Find where the given text appears and provide that cell's center as [x, y] coordinate. 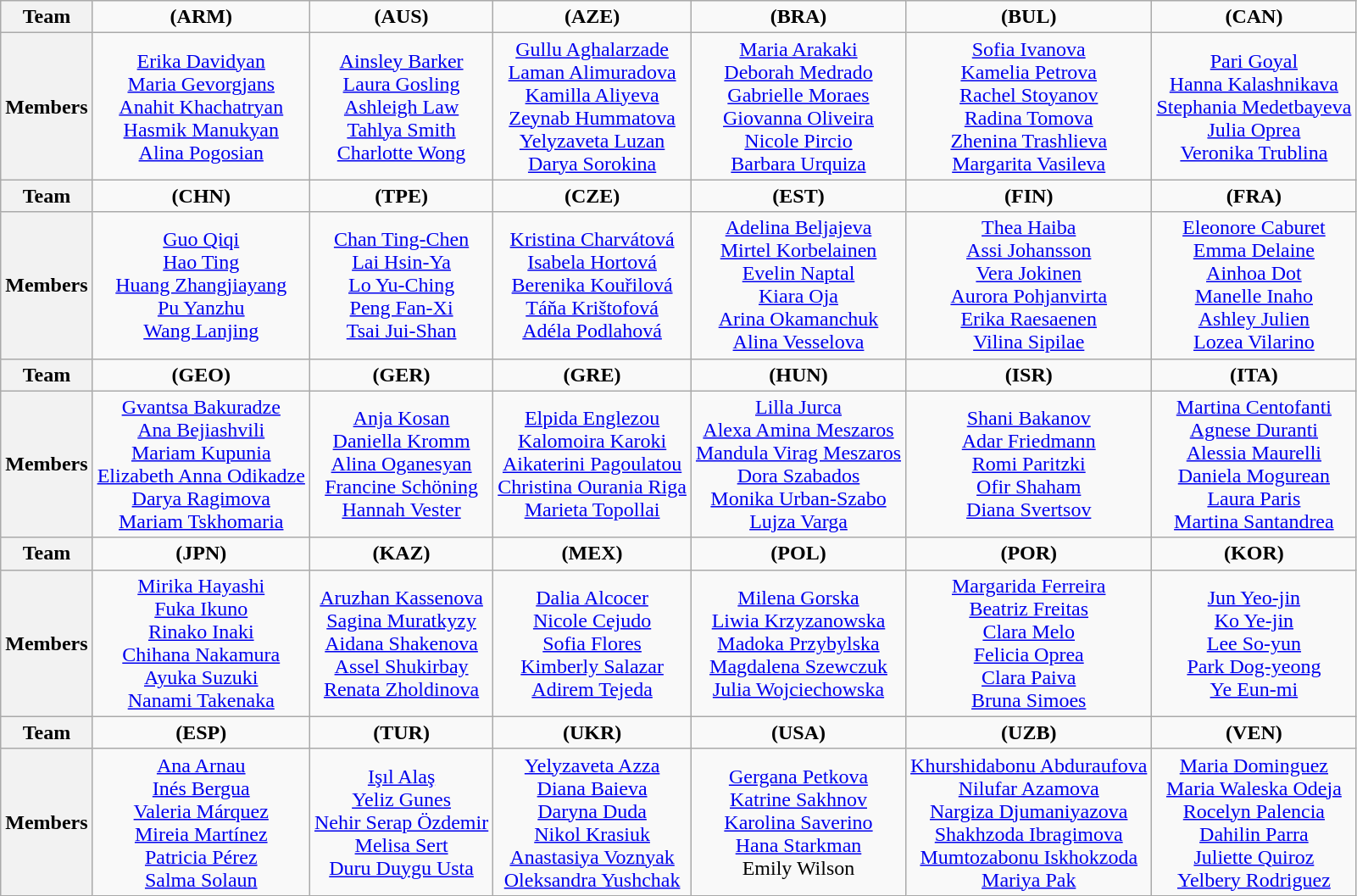
Maria ArakakiDeborah MedradoGabrielle MoraesGiovanna Oliveira Nicole PircioBarbara Urquiza [798, 107]
(JPN) [201, 554]
(POL) [798, 554]
Chan Ting-ChenLai Hsin-YaLo Yu-ChingPeng Fan-XiTsai Jui-Shan [401, 285]
Anja KosanDaniella KrommAlina OganesyanFrancine SchöningHannah Vester [401, 465]
(VEN) [1254, 732]
(ISR) [1029, 375]
(EST) [798, 196]
Adelina BeljajevaMirtel KorbelainenEvelin NaptalKiara OjaArina OkamanchukAlina Vesselova [798, 285]
Eleonore CaburetEmma DelaineAinhoa DotManelle InahoAshley JulienLozea Vilarino [1254, 285]
Jun Yeo-jinKo Ye-jinLee So-yunPark Dog-yeongYe Eun-mi [1254, 643]
(CHN) [201, 196]
(UKR) [592, 732]
(TPE) [401, 196]
(CAN) [1254, 17]
Gullu AghalarzadeLaman AlimuradovaKamilla AliyevaZeynab HummatovaYelyzaveta LuzanDarya Sorokina [592, 107]
Maria DominguezMaria Waleska OdejaRocelyn PalenciaDahilin ParraJuliette QuirozYelbery Rodriguez [1254, 822]
(TUR) [401, 732]
Margarida FerreiraBeatriz FreitasClara MeloFelicia OpreaClara PaivaBruna Simoes [1029, 643]
(GEO) [201, 375]
Aruzhan KassenovaSagina MuratkyzyAidana ShakenovaAssel ShukirbayRenata Zholdinova [401, 643]
Erika DavidyanMaria GevorgjansAnahit KhachatryanHasmik ManukyanAlina Pogosian [201, 107]
Sofia IvanovaKamelia PetrovaRachel StoyanovRadina TomovaZhenina TrashlievaMargarita Vasileva [1029, 107]
Guo QiqiHao TingHuang ZhangjiayangPu YanzhuWang Lanjing [201, 285]
(ARM) [201, 17]
(GER) [401, 375]
Lilla JurcaAlexa Amina MeszarosMandula Virag MeszarosDora SzabadosMonika Urban-SzaboLujza Varga [798, 465]
(CZE) [592, 196]
Elpida EnglezouKalomoira KarokiAikaterini PagoulatouChristina Ourania RigaMarieta Topollai [592, 465]
Gvantsa BakuradzeAna BejiashviliMariam KupuniaElizabeth Anna OdikadzeDarya RagimovaMariam Tskhomaria [201, 465]
Işıl AlaşYeliz GunesNehir Serap ÖzdemirMelisa SertDuru Duygu Usta [401, 822]
Pari GoyalHanna KalashnikavaStephania MedetbayevaJulia OpreaVeronika Trublina [1254, 107]
(USA) [798, 732]
(KOR) [1254, 554]
(BUL) [1029, 17]
Kristina CharvátováIsabela HortováBerenika KouřilováTáňa KrištofováAdéla Podlahová [592, 285]
(MEX) [592, 554]
(GRE) [592, 375]
(FRA) [1254, 196]
Milena GorskaLiwia KrzyzanowskaMadoka PrzybylskaMagdalena SzewczukJulia Wojciechowska [798, 643]
(POR) [1029, 554]
(AZE) [592, 17]
(KAZ) [401, 554]
Shani BakanovAdar FriedmannRomi ParitzkiOfir ShahamDiana Svertsov [1029, 465]
Yelyzaveta AzzaDiana BaievaDaryna DudaNikol KrasiukAnastasiya VoznyakOleksandra Yushchak [592, 822]
(FIN) [1029, 196]
Dalia AlcocerNicole CejudoSofia FloresKimberly SalazarAdirem Tejeda [592, 643]
(UZB) [1029, 732]
(AUS) [401, 17]
Mirika HayashiFuka IkunoRinako InakiChihana NakamuraAyuka SuzukiNanami Takenaka [201, 643]
(ESP) [201, 732]
Martina CentofantiAgnese DurantiAlessia MaurelliDaniela MogureanLaura ParisMartina Santandrea [1254, 465]
Ana ArnauInés BerguaValeria MárquezMireia MartínezPatricia PérezSalma Solaun [201, 822]
Gergana PetkovaKatrine SakhnovKarolina SaverinoHana StarkmanEmily Wilson [798, 822]
(ITA) [1254, 375]
Thea HaibaAssi JohanssonVera JokinenAurora PohjanvirtaErika RaesaenenVilina Sipilae [1029, 285]
(BRA) [798, 17]
Khurshidabonu AbduraufovaNilufar AzamovaNargiza DjumaniyazovaShakhzoda IbragimovaMumtozabonu IskhokzodaMariya Pak [1029, 822]
Ainsley BarkerLaura GoslingAshleigh LawTahlya SmithCharlotte Wong [401, 107]
(HUN) [798, 375]
